Extract the [X, Y] coordinate from the center of the cell holding the provided text.  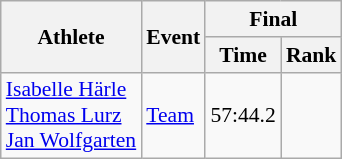
57:44.2 [242, 116]
Final [273, 19]
Isabelle HärleThomas LurzJan Wolfgarten [71, 116]
Athlete [71, 36]
Rank [312, 55]
Team [173, 116]
Event [173, 36]
Time [242, 55]
